Pinpoint the cell where the given text exists, returning its [x, y] midpoint coordinate. 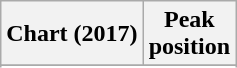
Peakposition [189, 34]
Chart (2017) [72, 34]
